Output the (X, Y) coordinate of the center of the cell containing the given text.  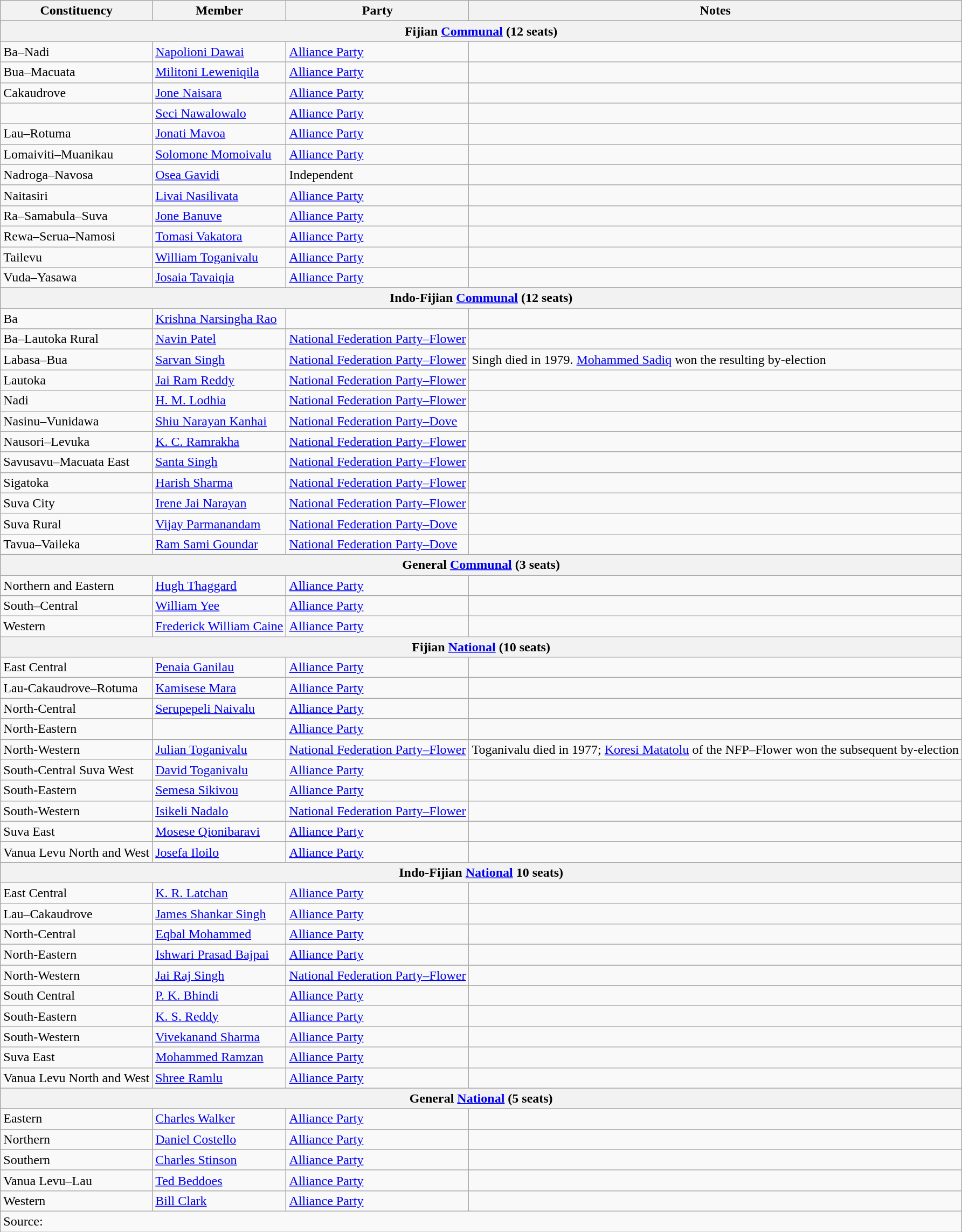
Irene Jai Narayan (219, 503)
Nadi (77, 401)
Sarvan Singh (219, 360)
Jonati Mavoa (219, 134)
Fijian Communal (12 seats) (481, 31)
Cakaudrove (77, 93)
David Toganivalu (219, 770)
Charles Walker (219, 1119)
Lomaiviti–Muanikau (77, 154)
Vanua Levu–Lau (77, 1180)
Constituency (77, 11)
Ba (77, 319)
General Communal (3 seats) (481, 565)
Eastern (77, 1119)
Solomone Momoivalu (219, 154)
Livai Nasilivata (219, 195)
Daniel Costello (219, 1139)
K. S. Reddy (219, 1016)
Julian Toganivalu (219, 749)
Ishwari Prasad Bajpai (219, 955)
Kamisese Mara (219, 688)
Navin Patel (219, 339)
Jone Banuve (219, 216)
Serupepeli Naivalu (219, 708)
South-Central Suva West (77, 770)
Northern (77, 1139)
Shree Ramlu (219, 1078)
Frederick William Caine (219, 627)
Josefa Iloilo (219, 852)
Lau–Rotuma (77, 134)
Bill Clark (219, 1201)
Ram Sami Goundar (219, 544)
H. M. Lodhia (219, 401)
Charles Stinson (219, 1160)
William Toganivalu (219, 257)
Tavua–Vaileka (77, 544)
Vivekanand Sharma (219, 1037)
Naitasiri (77, 195)
Jai Raj Singh (219, 975)
Seci Nawalowalo (219, 113)
Sigatoka (77, 483)
Isikeli Nadalo (219, 811)
Nausori–Levuka (77, 442)
South Central (77, 996)
Hugh Thaggard (219, 585)
Party (377, 11)
Bua–Macuata (77, 72)
Independent (377, 175)
Jai Ram Reddy (219, 380)
Vuda–Yasawa (77, 278)
Labasa–Bua (77, 360)
Militoni Leweniqila (219, 72)
Osea Gavidi (219, 175)
Eqbal Mohammed (219, 934)
Source: (481, 1221)
Josaia Tavaiqia (219, 278)
K. R. Latchan (219, 893)
Krishna Narsingha Rao (219, 319)
Ra–Samabula–Suva (77, 216)
Savusavu–Macuata East (77, 462)
Indo-Fijian Communal (12 seats) (481, 298)
Penaia Ganilau (219, 667)
Ted Beddoes (219, 1180)
Fijian National (10 seats) (481, 647)
William Yee (219, 606)
Tailevu (77, 257)
Nasinu–Vunidawa (77, 421)
Vijay Parmanandam (219, 524)
K. C. Ramrakha (219, 442)
Suva Rural (77, 524)
James Shankar Singh (219, 914)
Jone Naisara (219, 93)
Rewa–Serua–Namosi (77, 236)
Toganivalu died in 1977; Koresi Matatolu of the NFP–Flower won the subsequent by-election (716, 749)
Suva City (77, 503)
Northern and Eastern (77, 585)
Indo-Fijian National 10 seats) (481, 872)
Lau-Cakaudrove–Rotuma (77, 688)
Southern (77, 1160)
Tomasi Vakatora (219, 236)
Ba–Nadi (77, 52)
Member (219, 11)
Harish Sharma (219, 483)
Lautoka (77, 380)
Singh died in 1979. Mohammed Sadiq won the resulting by-election (716, 360)
South–Central (77, 606)
General National (5 seats) (481, 1098)
Santa Singh (219, 462)
P. K. Bhindi (219, 996)
Notes (716, 11)
Nadroga–Navosa (77, 175)
Semesa Sikivou (219, 790)
Mosese Qionibaravi (219, 831)
Mohammed Ramzan (219, 1057)
Ba–Lautoka Rural (77, 339)
Shiu Narayan Kanhai (219, 421)
Lau–Cakaudrove (77, 914)
Napolioni Dawai (219, 52)
